Search for the cell housing the specified text and yield its (x, y) center coordinate. 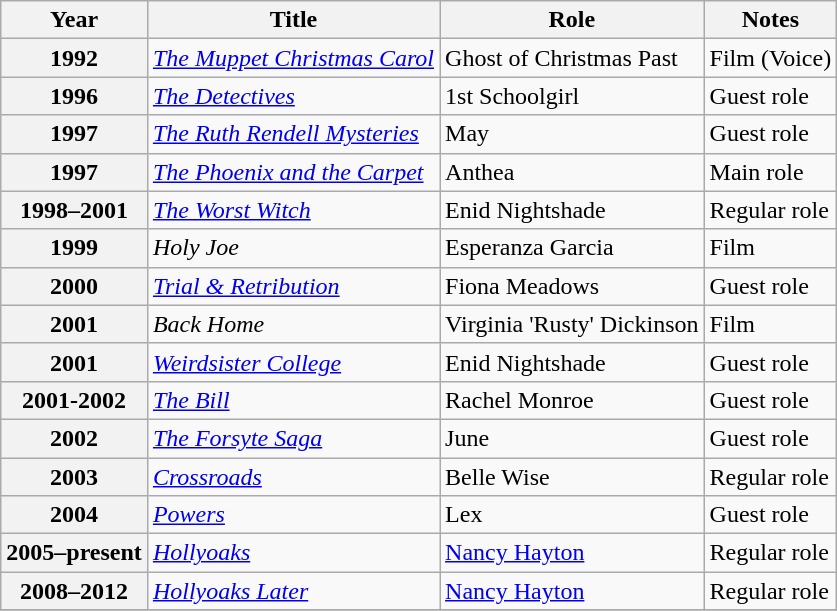
The Muppet Christmas Carol (293, 58)
Virginia 'Rusty' Dickinson (572, 324)
Fiona Meadows (572, 286)
May (572, 134)
June (572, 438)
2008–2012 (74, 591)
Rachel Monroe (572, 400)
Holy Joe (293, 248)
The Worst Witch (293, 210)
The Forsyte Saga (293, 438)
Lex (572, 515)
Esperanza Garcia (572, 248)
1998–2001 (74, 210)
Powers (293, 515)
Hollyoaks Later (293, 591)
Trial & Retribution (293, 286)
Hollyoaks (293, 553)
Role (572, 20)
Notes (770, 20)
2001-2002 (74, 400)
Crossroads (293, 477)
2002 (74, 438)
The Detectives (293, 96)
Main role (770, 172)
Year (74, 20)
Back Home (293, 324)
Title (293, 20)
Film (Voice) (770, 58)
Belle Wise (572, 477)
Anthea (572, 172)
1st Schoolgirl (572, 96)
Weirdsister College (293, 362)
2000 (74, 286)
1996 (74, 96)
2004 (74, 515)
2003 (74, 477)
Ghost of Christmas Past (572, 58)
The Bill (293, 400)
1999 (74, 248)
The Ruth Rendell Mysteries (293, 134)
2005–present (74, 553)
The Phoenix and the Carpet (293, 172)
1992 (74, 58)
